Return the (X, Y) coordinate for the center point of the cell that contains the specified text.  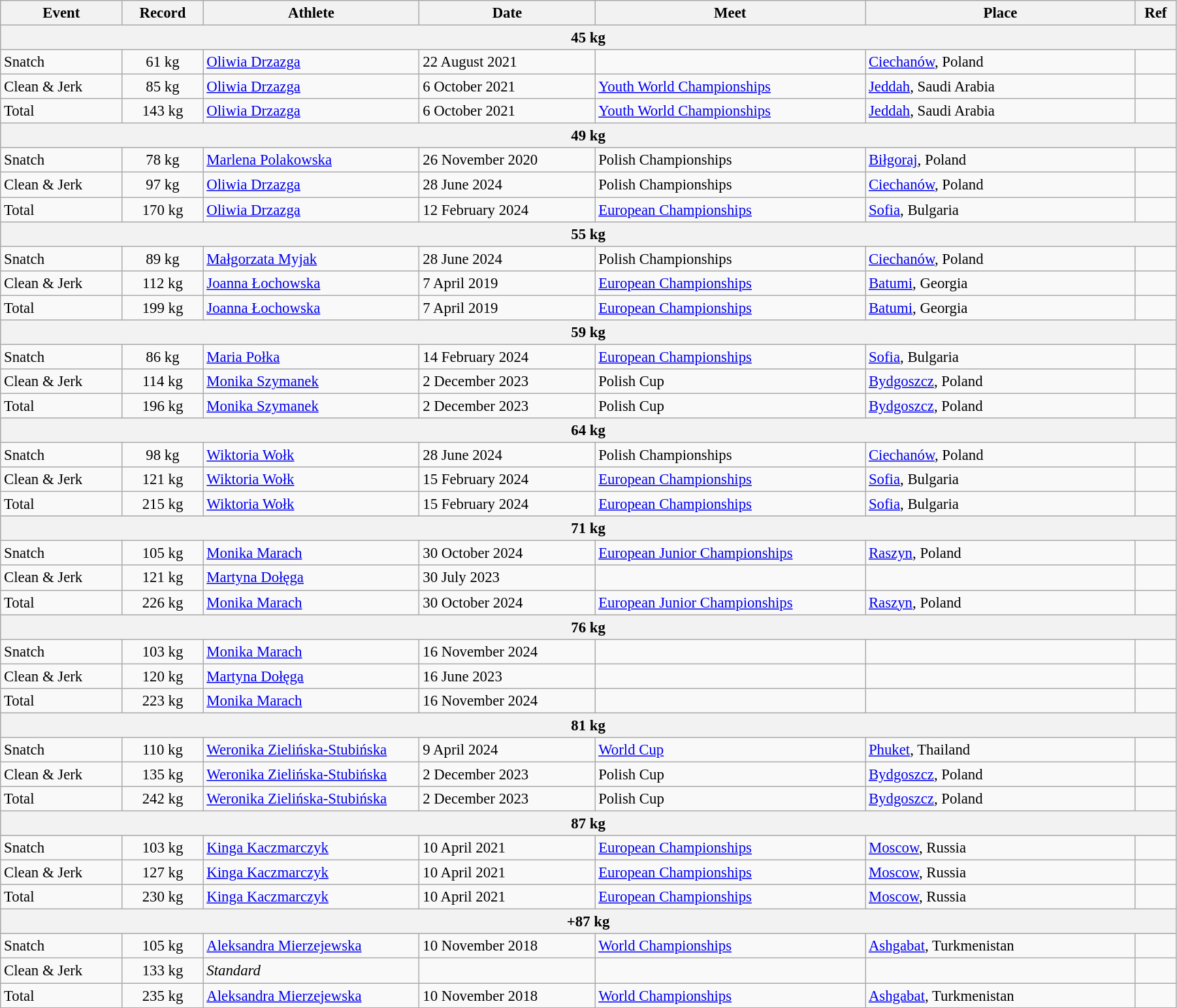
Małgorzata Myjak (311, 259)
9 April 2024 (507, 750)
133 kg (163, 971)
235 kg (163, 996)
Record (163, 13)
78 kg (163, 160)
+87 kg (588, 922)
64 kg (588, 431)
Biłgoraj, Poland (1001, 160)
14 February 2024 (507, 357)
45 kg (588, 38)
Phuket, Thailand (1001, 750)
World Cup (730, 750)
55 kg (588, 234)
97 kg (163, 185)
85 kg (163, 87)
242 kg (163, 799)
Marlena Polakowska (311, 160)
Meet (730, 13)
143 kg (163, 111)
22 August 2021 (507, 62)
87 kg (588, 824)
114 kg (163, 382)
Ref (1155, 13)
81 kg (588, 725)
170 kg (163, 210)
135 kg (163, 774)
112 kg (163, 283)
98 kg (163, 455)
59 kg (588, 333)
110 kg (163, 750)
86 kg (163, 357)
Maria Połka (311, 357)
Athlete (311, 13)
30 July 2023 (507, 578)
226 kg (163, 602)
199 kg (163, 308)
16 June 2023 (507, 676)
215 kg (163, 504)
Standard (311, 971)
Event (61, 13)
89 kg (163, 259)
49 kg (588, 136)
26 November 2020 (507, 160)
61 kg (163, 62)
223 kg (163, 701)
Date (507, 13)
127 kg (163, 873)
12 February 2024 (507, 210)
Place (1001, 13)
76 kg (588, 627)
230 kg (163, 897)
196 kg (163, 406)
71 kg (588, 528)
120 kg (163, 676)
